Find where the given text appears and provide that cell's center as (X, Y) coordinate. 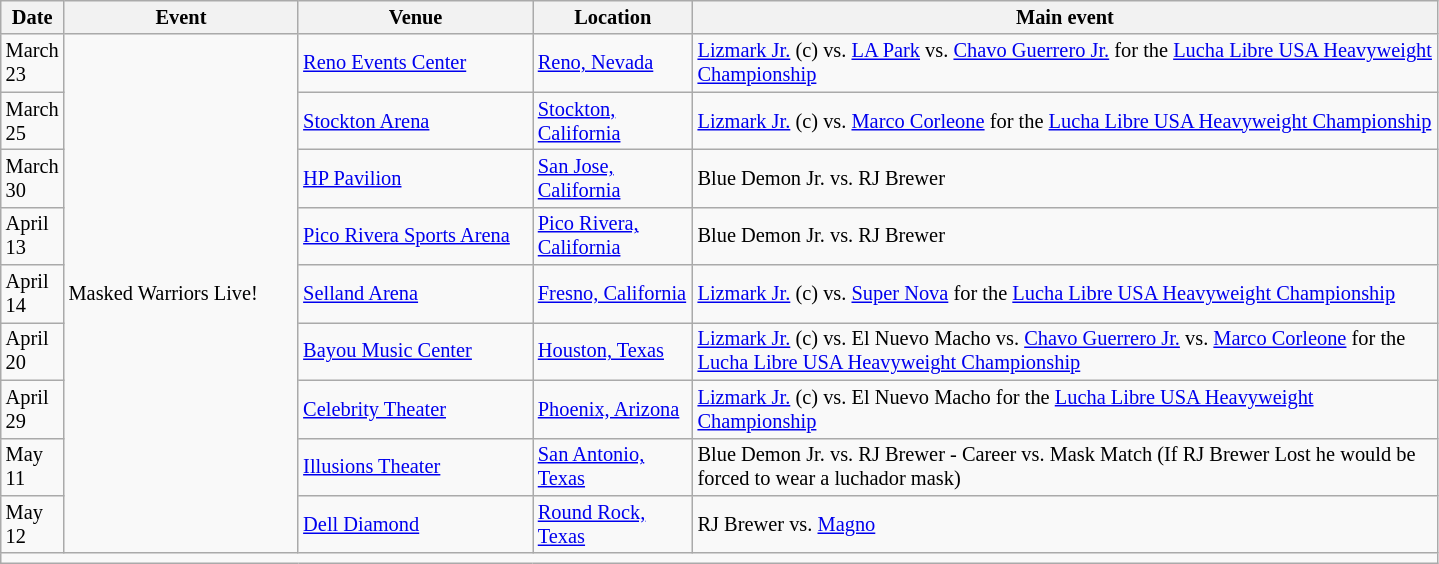
April 29 (32, 409)
Reno, Nevada (613, 63)
Lizmark Jr. (c) vs. El Nuevo Macho vs. Chavo Guerrero Jr. vs. Marco Corleone for the Lucha Libre USA Heavyweight Championship (1066, 351)
Fresno, California (613, 294)
May 11 (32, 467)
Venue (416, 17)
Reno Events Center (416, 63)
Dell Diamond (416, 524)
Celebrity Theater (416, 409)
Date (32, 17)
Lizmark Jr. (c) vs. LA Park vs. Chavo Guerrero Jr. for the Lucha Libre USA Heavyweight Championship (1066, 63)
March 23 (32, 63)
April 14 (32, 294)
Stockton Arena (416, 121)
Pico Rivera Sports Arena (416, 236)
Phoenix, Arizona (613, 409)
Pico Rivera, California (613, 236)
March 25 (32, 121)
Masked Warriors Live! (182, 294)
April 13 (32, 236)
Location (613, 17)
Selland Arena (416, 294)
HP Pavilion (416, 178)
Lizmark Jr. (c) vs. Marco Corleone for the Lucha Libre USA Heavyweight Championship (1066, 121)
Blue Demon Jr. vs. RJ Brewer - Career vs. Mask Match (If RJ Brewer Lost he would be forced to wear a luchador mask) (1066, 467)
San Antonio, Texas (613, 467)
March 30 (32, 178)
Round Rock, Texas (613, 524)
Stockton, California (613, 121)
Event (182, 17)
San Jose, California (613, 178)
Lizmark Jr. (c) vs. Super Nova for the Lucha Libre USA Heavyweight Championship (1066, 294)
Bayou Music Center (416, 351)
May 12 (32, 524)
Lizmark Jr. (c) vs. El Nuevo Macho for the Lucha Libre USA Heavyweight Championship (1066, 409)
Main event (1066, 17)
Illusions Theater (416, 467)
RJ Brewer vs. Magno (1066, 524)
Houston, Texas (613, 351)
April 20 (32, 351)
